Extract the (x, y) coordinate from the center of the cell holding the provided text.  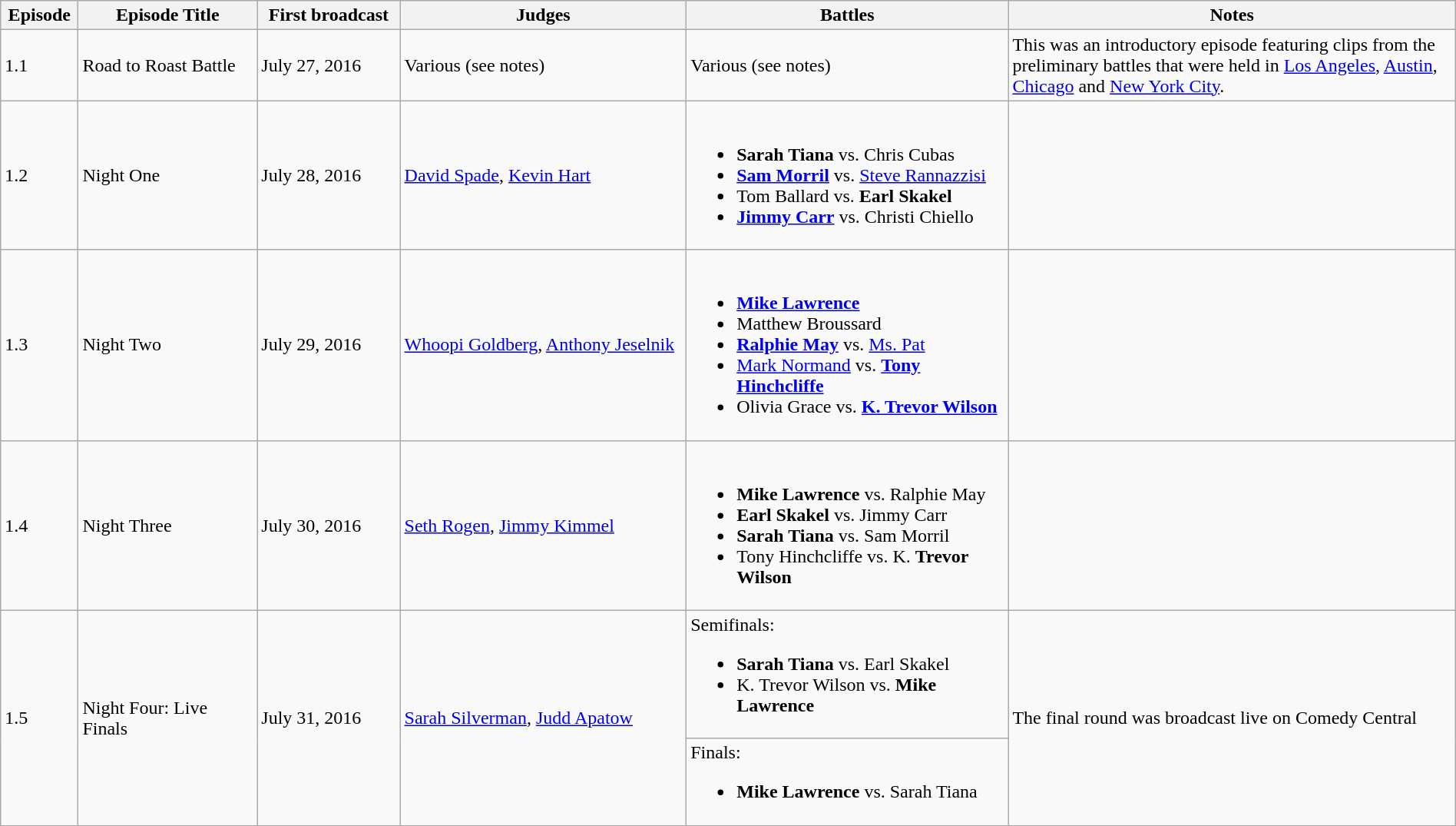
1.2 (40, 175)
Night Three (167, 526)
Road to Roast Battle (167, 65)
David Spade, Kevin Hart (544, 175)
Finals:Mike Lawrence vs. Sarah Tiana (848, 782)
Battles (848, 15)
1.1 (40, 65)
Sarah Silverman, Judd Apatow (544, 718)
July 29, 2016 (329, 345)
Semifinals:Sarah Tiana vs. Earl SkakelK. Trevor Wilson vs. Mike Lawrence (848, 675)
1.4 (40, 526)
First broadcast (329, 15)
Whoopi Goldberg, Anthony Jeselnik (544, 345)
Night Four: Live Finals (167, 718)
Seth Rogen, Jimmy Kimmel (544, 526)
Sarah Tiana vs. Chris CubasSam Morril vs. Steve RannazzisiTom Ballard vs. Earl SkakelJimmy Carr vs. Christi Chiello (848, 175)
Mike LawrenceMatthew BroussardRalphie May vs. Ms. PatMark Normand vs. Tony HinchcliffeOlivia Grace vs. K. Trevor Wilson (848, 345)
Episode (40, 15)
The final round was broadcast live on Comedy Central (1232, 718)
July 31, 2016 (329, 718)
July 30, 2016 (329, 526)
Night One (167, 175)
Episode Title (167, 15)
Judges (544, 15)
1.3 (40, 345)
This was an introductory episode featuring clips from the preliminary battles that were held in Los Angeles, Austin, Chicago and New York City. (1232, 65)
July 27, 2016 (329, 65)
Mike Lawrence vs. Ralphie MayEarl Skakel vs. Jimmy CarrSarah Tiana vs. Sam MorrilTony Hinchcliffe vs. K. Trevor Wilson (848, 526)
1.5 (40, 718)
Notes (1232, 15)
July 28, 2016 (329, 175)
Night Two (167, 345)
